Provide the [x, y] coordinate of the cell's center where the given text is located.  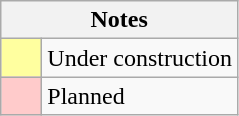
Under construction [140, 58]
Planned [140, 96]
Notes [120, 20]
